Output the [X, Y] coordinate of the center of the cell containing the given text.  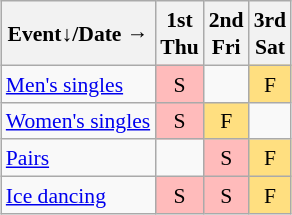
Pairs [78, 158]
1stThu [180, 33]
Event↓/Date → [78, 33]
Men's singles [78, 84]
Ice dancing [78, 194]
Women's singles [78, 120]
2ndFri [226, 33]
3rdSat [270, 33]
